Return (X, Y) of the center of cell containing provided text 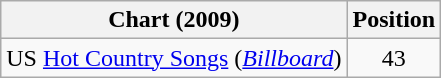
43 (394, 58)
Chart (2009) (174, 20)
Position (394, 20)
US Hot Country Songs (Billboard) (174, 58)
